Identify which cell holds the provided text, then report its (x, y) central coordinate. 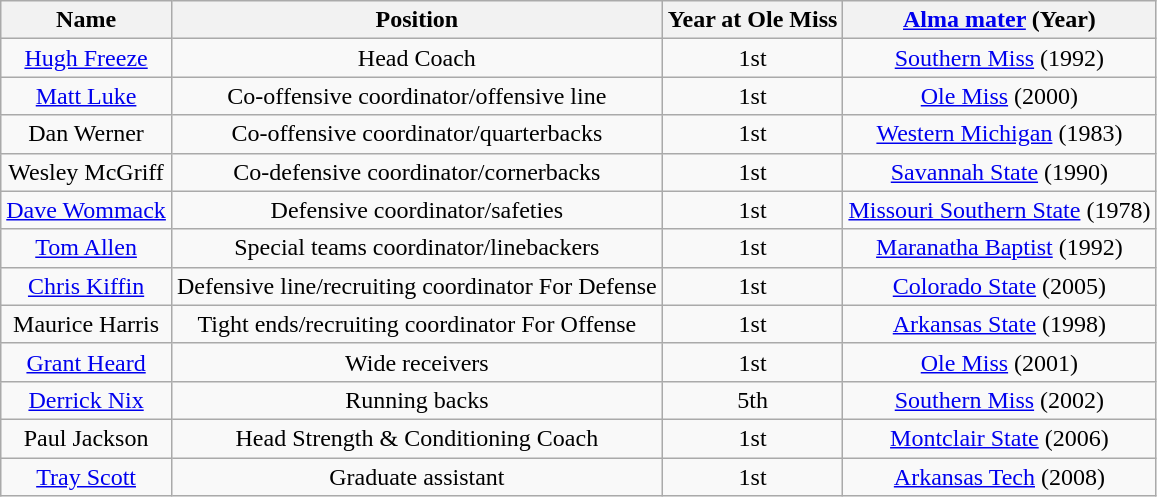
Paul Jackson (86, 438)
5th (752, 400)
Defensive line/recruiting coordinator For Defense (416, 286)
Co-defensive coordinator/cornerbacks (416, 172)
Head Strength & Conditioning Coach (416, 438)
Head Coach (416, 58)
Hugh Freeze (86, 58)
Year at Ole Miss (752, 20)
Chris Kiffin (86, 286)
Tight ends/recruiting coordinator For Offense (416, 324)
Name (86, 20)
Ole Miss (2001) (1000, 362)
Matt Luke (86, 96)
Western Michigan (1983) (1000, 134)
Defensive coordinator/safeties (416, 210)
Grant Heard (86, 362)
Tray Scott (86, 477)
Montclair State (2006) (1000, 438)
Southern Miss (1992) (1000, 58)
Missouri Southern State (1978) (1000, 210)
Ole Miss (2000) (1000, 96)
Arkansas State (1998) (1000, 324)
Wesley McGriff (86, 172)
Alma mater (Year) (1000, 20)
Arkansas Tech (2008) (1000, 477)
Co-offensive coordinator/quarterbacks (416, 134)
Running backs (416, 400)
Derrick Nix (86, 400)
Position (416, 20)
Wide receivers (416, 362)
Southern Miss (2002) (1000, 400)
Special teams coordinator/linebackers (416, 248)
Dan Werner (86, 134)
Maranatha Baptist (1992) (1000, 248)
Tom Allen (86, 248)
Savannah State (1990) (1000, 172)
Maurice Harris (86, 324)
Colorado State (2005) (1000, 286)
Dave Wommack (86, 210)
Graduate assistant (416, 477)
Co-offensive coordinator/offensive line (416, 96)
